Scan for the cell matching the given text and deliver its (x, y) coordinate at center. 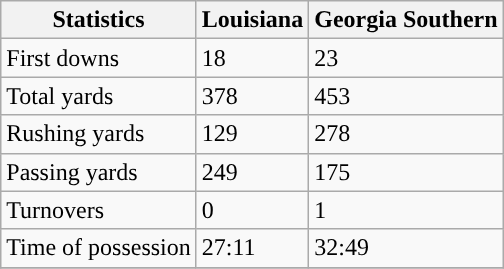
Georgia Southern (406, 20)
First downs (99, 58)
Total yards (99, 96)
18 (252, 58)
27:11 (252, 248)
129 (252, 134)
278 (406, 134)
1 (406, 210)
453 (406, 96)
378 (252, 96)
Statistics (99, 20)
Louisiana (252, 20)
Passing yards (99, 172)
0 (252, 210)
Time of possession (99, 248)
175 (406, 172)
249 (252, 172)
32:49 (406, 248)
Turnovers (99, 210)
Rushing yards (99, 134)
23 (406, 58)
